Find where the given text appears and provide that cell's center as (X, Y) coordinate. 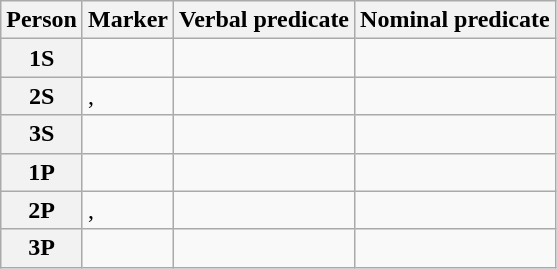
Person (42, 20)
3S (42, 134)
Verbal predicate (264, 20)
2P (42, 210)
3P (42, 248)
1P (42, 172)
Nominal predicate (456, 20)
1S (42, 58)
Marker (128, 20)
2S (42, 96)
